Return the [X, Y] coordinate for the center point of the cell that contains the specified text.  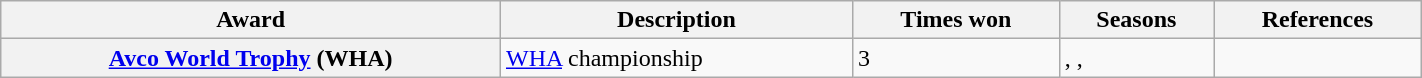
Seasons [1136, 20]
WHA championship [676, 58]
Times won [956, 20]
References [1318, 20]
3 [956, 58]
Avco World Trophy (WHA) [251, 58]
Description [676, 20]
Award [251, 20]
, , [1136, 58]
